Provide the [x, y] coordinate of the cell's center where the given text is located.  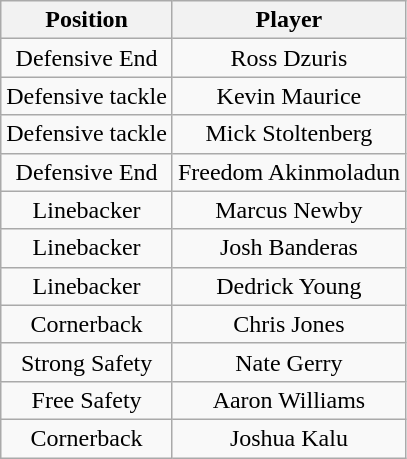
Position [87, 20]
Strong Safety [87, 362]
Kevin Maurice [288, 96]
Joshua Kalu [288, 438]
Dedrick Young [288, 286]
Chris Jones [288, 324]
Josh Banderas [288, 248]
Player [288, 20]
Marcus Newby [288, 210]
Nate Gerry [288, 362]
Freedom Akinmoladun [288, 172]
Ross Dzuris [288, 58]
Mick Stoltenberg [288, 134]
Free Safety [87, 400]
Aaron Williams [288, 400]
